Detect which cell encompasses the target text, then output its [X, Y] center coordinate. 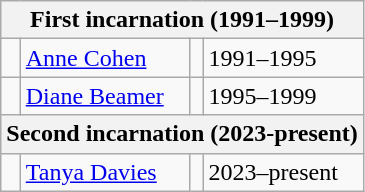
First incarnation (1991–1999) [182, 20]
1991–1995 [283, 58]
Diane Beamer [105, 96]
Tanya Davies [105, 172]
Second incarnation (2023-present) [182, 134]
2023–present [283, 172]
1995–1999 [283, 96]
Anne Cohen [105, 58]
